Scan for the cell matching the given text and deliver its (x, y) coordinate at center. 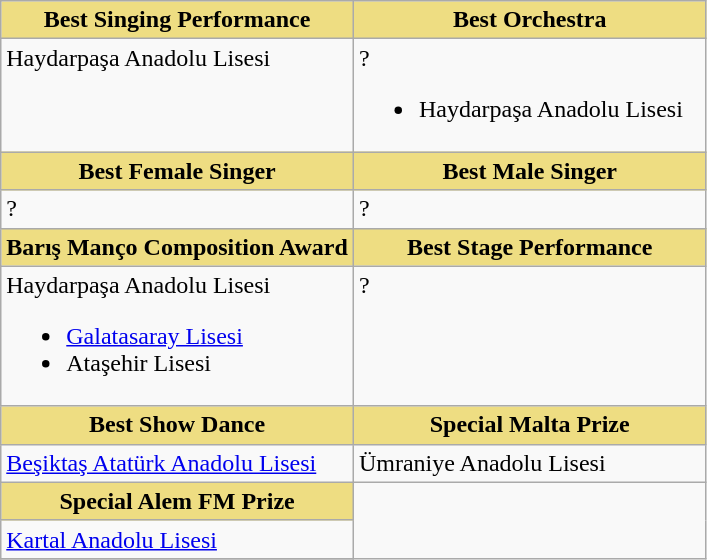
Haydarpaşa Anadolu Lisesi (178, 96)
Haydarpaşa Anadolu LisesiGalatasaray LisesiAtaşehir Lisesi (178, 336)
?Haydarpaşa Anadolu Lisesi (530, 96)
Best Singing Performance (178, 20)
Special Malta Prize (530, 425)
Best Orchestra (530, 20)
Best Male Singer (530, 171)
Barış Manço Composition Award (178, 247)
Special Alem FM Prize (178, 501)
Best Female Singer (178, 171)
Beşiktaş Atatürk Anadolu Lisesi (178, 463)
Kartal Anadolu Lisesi (178, 539)
Best Show Dance (178, 425)
Ümraniye Anadolu Lisesi (530, 463)
Best Stage Performance (530, 247)
